For the text-containing cell, return its midpoint in (x, y) coordinate format. 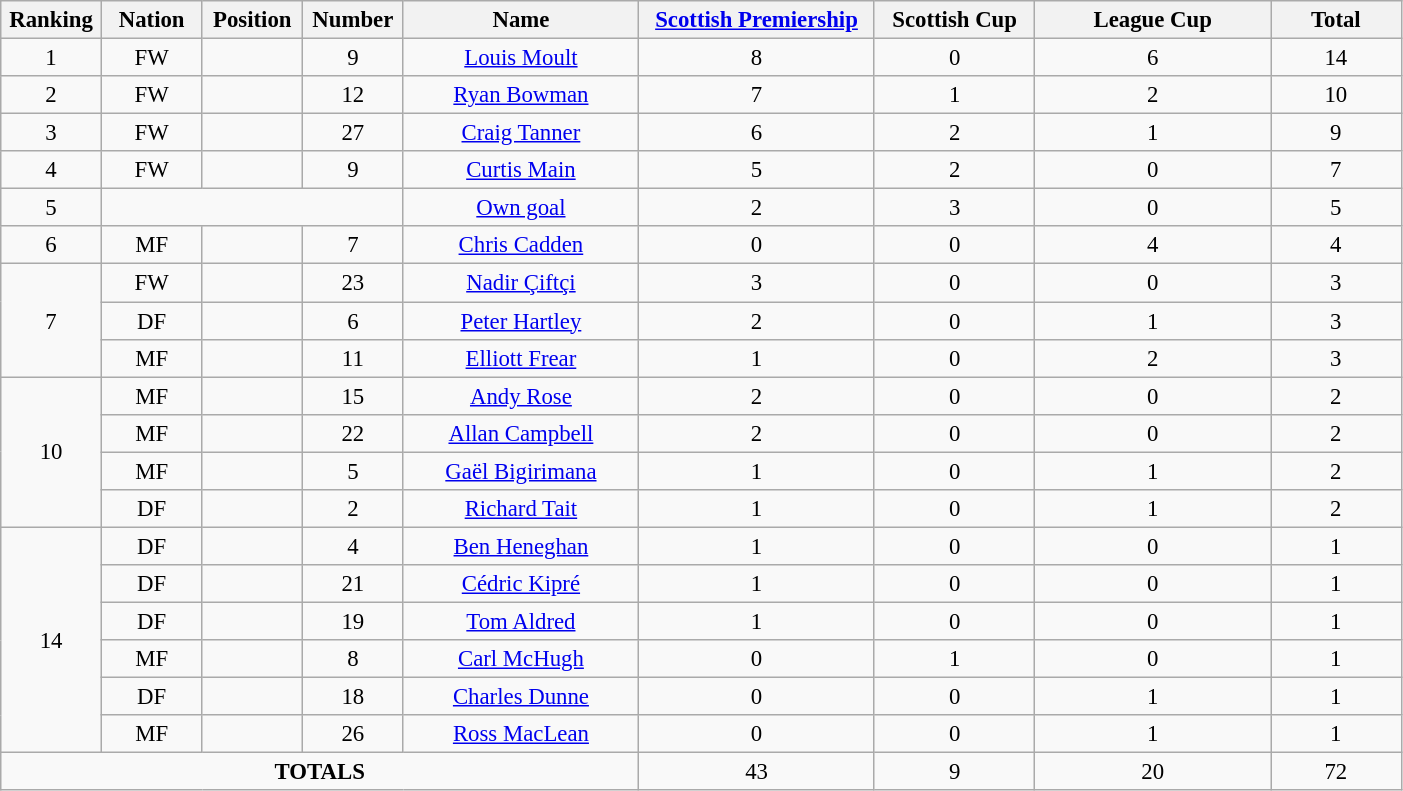
Ross MacLean (521, 734)
22 (354, 433)
Nadir Çiftçi (521, 283)
Curtis Main (521, 170)
League Cup (1153, 20)
Louis Moult (521, 58)
23 (354, 283)
72 (1336, 772)
Ryan Bowman (521, 95)
Carl McHugh (521, 659)
Name (521, 20)
Craig Tanner (521, 133)
43 (757, 772)
12 (354, 95)
Charles Dunne (521, 697)
Andy Rose (521, 396)
Position (252, 20)
Scottish Cup (954, 20)
19 (354, 621)
15 (354, 396)
Total (1336, 20)
Chris Cadden (521, 245)
Scottish Premiership (757, 20)
11 (354, 358)
Elliott Frear (521, 358)
27 (354, 133)
26 (354, 734)
Gaël Bigirimana (521, 471)
Number (354, 20)
Nation (152, 20)
20 (1153, 772)
Tom Aldred (521, 621)
Cédric Kipré (521, 584)
Ben Heneghan (521, 546)
TOTALS (320, 772)
Allan Campbell (521, 433)
18 (354, 697)
Peter Hartley (521, 321)
Richard Tait (521, 509)
Own goal (521, 208)
Ranking (52, 20)
21 (354, 584)
